Find where the given text appears and provide that cell's center as (x, y) coordinate. 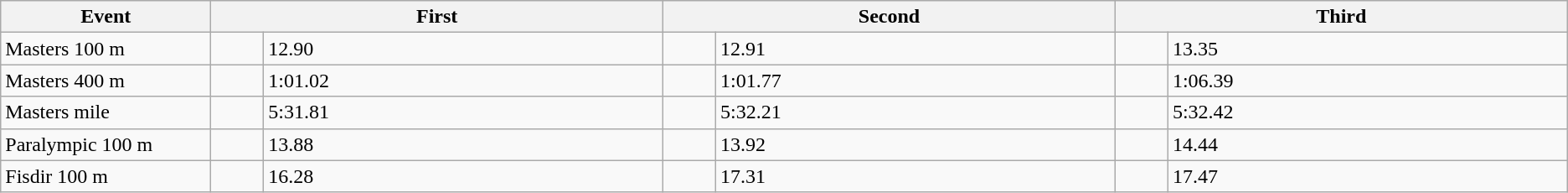
5:32.21 (916, 112)
1:01.77 (916, 81)
Third (1341, 17)
Masters 400 m (106, 81)
Paralympic 100 m (106, 144)
Masters mile (106, 112)
Event (106, 17)
17.31 (916, 176)
13.88 (464, 144)
16.28 (464, 176)
1:06.39 (1367, 81)
5:31.81 (464, 112)
Masters 100 m (106, 49)
1:01.02 (464, 81)
Second (890, 17)
17.47 (1367, 176)
13.35 (1367, 49)
12.91 (916, 49)
14.44 (1367, 144)
First (437, 17)
Fisdir 100 m (106, 176)
12.90 (464, 49)
13.92 (916, 144)
5:32.42 (1367, 112)
